Output the [X, Y] coordinate of the center of the cell containing the given text.  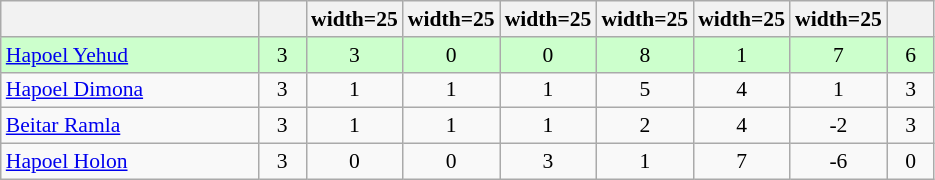
5 [644, 90]
6 [911, 55]
Hapoel Yehud [130, 55]
Hapoel Holon [130, 162]
-2 [838, 126]
8 [644, 55]
2 [644, 126]
Hapoel Dimona [130, 90]
Beitar Ramla [130, 126]
-6 [838, 162]
